Locate the cell with the specified text and output its (x, y) center coordinate. 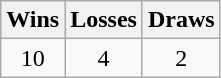
Draws (181, 20)
Wins (33, 20)
2 (181, 58)
10 (33, 58)
4 (104, 58)
Losses (104, 20)
